Return the [X, Y] coordinate for the center point of the cell that contains the specified text.  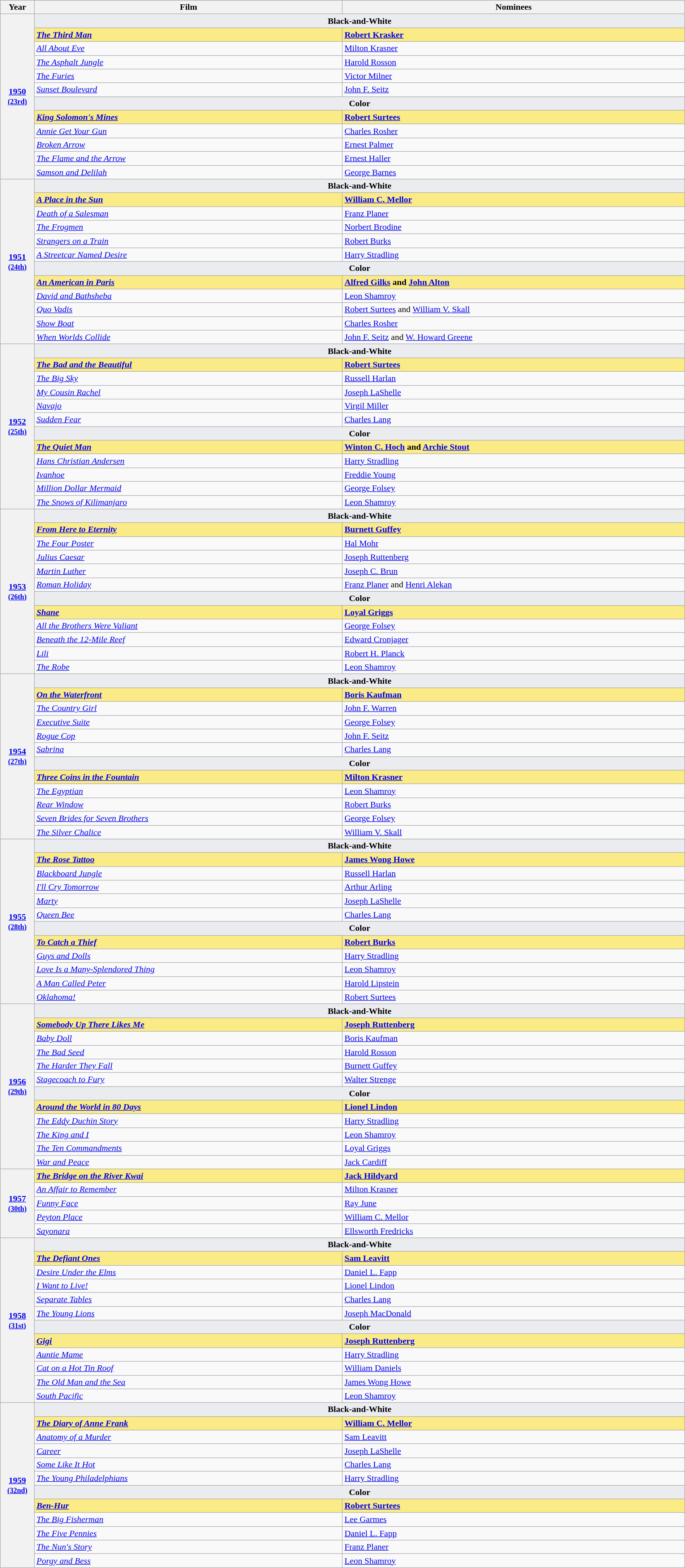
1956(29th) [17, 1087]
Joseph MacDonald [514, 1313]
Navajo [189, 406]
A Place in the Sun [189, 200]
1958(31st) [17, 1320]
Year [17, 7]
Lili [189, 653]
Auntie Mame [189, 1355]
Some Like It Hot [189, 1464]
The Frogmen [189, 227]
The Diary of Anne Frank [189, 1423]
All About Eve [189, 48]
The Asphalt Jungle [189, 62]
Baby Doll [189, 1038]
The Bridge on the River Kwai [189, 1176]
Desire Under the Elms [189, 1272]
Ellsworth Fredricks [514, 1231]
All the Brothers Were Valiant [189, 626]
Love Is a Many-Splendored Thing [189, 969]
Guys and Dolls [189, 956]
On the Waterfront [189, 695]
1957(30th) [17, 1203]
Sudden Fear [189, 420]
Sunset Boulevard [189, 90]
Death of a Salesman [189, 213]
The Ten Commandments [189, 1148]
Somebody Up There Likes Me [189, 1024]
Gigi [189, 1341]
Joseph C. Brun [514, 571]
Stagecoach to Fury [189, 1080]
The Silver Chalice [189, 832]
King Solomon's Mines [189, 117]
1952(25th) [17, 426]
The Five Pennies [189, 1533]
The Bad and the Beautiful [189, 364]
The Third Man [189, 35]
1953(26th) [17, 592]
War and Peace [189, 1162]
George Barnes [514, 172]
Freddie Young [514, 475]
The Big Fisherman [189, 1520]
The Egyptian [189, 791]
Alfred Gilks and John Alton [514, 282]
The Bad Seed [189, 1052]
William Daniels [514, 1368]
South Pacific [189, 1396]
1954(27th) [17, 756]
Arthur Arling [514, 887]
An Affair to Remember [189, 1189]
Hans Christian Andersen [189, 461]
The Rose Tattoo [189, 860]
Sabrina [189, 750]
Around the World in 80 Days [189, 1107]
William V. Skall [514, 832]
Quo Vadis [189, 310]
Ray June [514, 1203]
An American in Paris [189, 282]
Three Coins in the Fountain [189, 777]
My Cousin Rachel [189, 392]
Annie Get Your Gun [189, 131]
David and Bathsheba [189, 296]
From Here to Eternity [189, 530]
The Old Man and the Sea [189, 1382]
John F. Seitz and W. Howard Greene [514, 337]
A Man Called Peter [189, 983]
The Eddy Duchin Story [189, 1121]
1955(28th) [17, 922]
Ben-Hur [189, 1506]
Strangers on a Train [189, 241]
Rogue Cop [189, 736]
Queen Bee [189, 915]
The Young Lions [189, 1313]
Virgil Miller [514, 406]
Separate Tables [189, 1300]
John F. Warren [514, 708]
Peyton Place [189, 1217]
Harold Lipstein [514, 983]
Hal Mohr [514, 543]
Rear Window [189, 804]
Franz Planer and Henri Alekan [514, 584]
Shane [189, 612]
The Young Philadelphians [189, 1478]
Oklahoma! [189, 997]
I'll Cry Tomorrow [189, 887]
1951(24th) [17, 262]
Seven Brides for Seven Brothers [189, 818]
Executive Suite [189, 722]
1950(23rd) [17, 97]
Career [189, 1451]
The Big Sky [189, 378]
Lee Garmes [514, 1520]
Jack Hildyard [514, 1176]
Broken Arrow [189, 144]
Anatomy of a Murder [189, 1437]
I Want to Live! [189, 1286]
The King and I [189, 1135]
Robert Surtees and William V. Skall [514, 310]
The Snows of Kilimanjaro [189, 502]
Film [189, 7]
Blackboard Jungle [189, 873]
When Worlds Collide [189, 337]
Jack Cardiff [514, 1162]
Million Dollar Mermaid [189, 488]
Nominees [514, 7]
Winton C. Hoch and Archie Stout [514, 447]
A Streetcar Named Desire [189, 255]
Robert Krasker [514, 35]
Beneath the 12-Mile Reef [189, 640]
Ernest Haller [514, 158]
The Harder They Fall [189, 1066]
Roman Holiday [189, 584]
Martin Luther [189, 571]
To Catch a Thief [189, 942]
Walter Strenge [514, 1080]
The Four Poster [189, 543]
The Furies [189, 76]
Samson and Delilah [189, 172]
The Defiant Ones [189, 1258]
Victor Milner [514, 76]
Funny Face [189, 1203]
The Robe [189, 667]
Marty [189, 901]
Ivanhoe [189, 475]
Porgy and Bess [189, 1561]
The Quiet Man [189, 447]
Edward Cronjager [514, 640]
Sayonara [189, 1231]
Julius Caesar [189, 557]
The Flame and the Arrow [189, 158]
Norbert Brodine [514, 227]
The Nun's Story [189, 1547]
1959(32nd) [17, 1485]
Show Boat [189, 323]
The Country Girl [189, 708]
Ernest Palmer [514, 144]
Robert H. Planck [514, 653]
Cat on a Hot Tin Roof [189, 1368]
